Identify which cell holds the provided text, then report its [x, y] central coordinate. 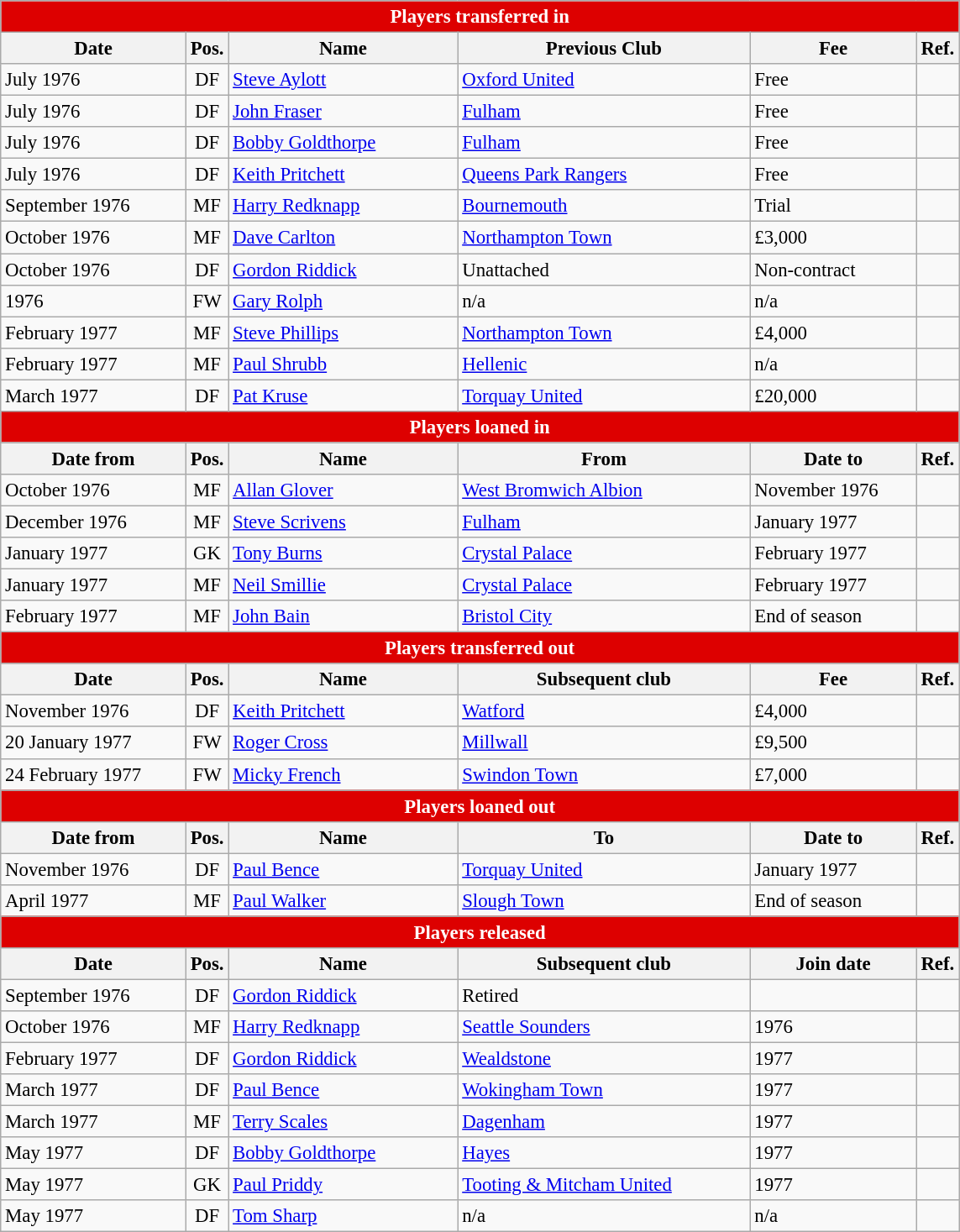
Micky French [343, 774]
Previous Club [604, 49]
Oxford United [604, 80]
24 February 1977 [94, 774]
Hellenic [604, 364]
Paul Shrubb [343, 364]
£9,500 [833, 743]
Gary Rolph [343, 301]
Seattle Sounders [604, 1027]
Bristol City [604, 616]
Watford [604, 711]
Hayes [604, 1153]
Dave Carlton [343, 238]
Steve Scrivens [343, 522]
Terry Scales [343, 1122]
Players transferred out [480, 648]
Dagenham [604, 1122]
Join date [833, 964]
20 January 1977 [94, 743]
£20,000 [833, 396]
£3,000 [833, 238]
Unattached [604, 270]
Players loaned in [480, 427]
From [604, 459]
Slough Town [604, 901]
West Bromwich Albion [604, 490]
Paul Walker [343, 901]
Players loaned out [480, 806]
Wealdstone [604, 1059]
Allan Glover [343, 490]
Players released [480, 932]
£7,000 [833, 774]
John Fraser [343, 112]
Players transferred in [480, 17]
Tooting & Mitcham United [604, 1185]
Swindon Town [604, 774]
April 1977 [94, 901]
Neil Smillie [343, 585]
Pat Kruse [343, 396]
December 1976 [94, 522]
Queens Park Rangers [604, 175]
Millwall [604, 743]
Paul Priddy [343, 1185]
To [604, 837]
John Bain [343, 616]
Non-contract [833, 270]
Steve Phillips [343, 333]
Steve Aylott [343, 80]
Roger Cross [343, 743]
Retired [604, 995]
Tony Burns [343, 553]
Bournemouth [604, 206]
Trial [833, 206]
Wokingham Town [604, 1090]
